Search for the cell housing the specified text and yield its [x, y] center coordinate. 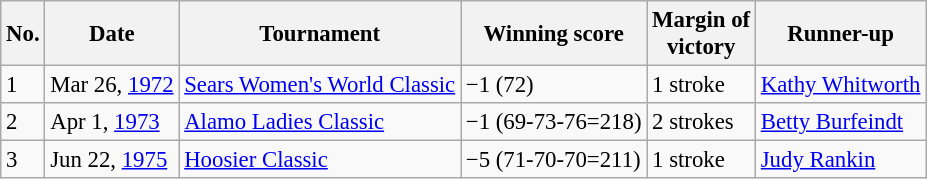
1 [23, 85]
Betty Burfeindt [840, 122]
Winning score [554, 34]
3 [23, 160]
Runner-up [840, 34]
2 strokes [702, 122]
Mar 26, 1972 [112, 85]
Date [112, 34]
Apr 1, 1973 [112, 122]
−1 (69-73-76=218) [554, 122]
Hoosier Classic [320, 160]
Alamo Ladies Classic [320, 122]
No. [23, 34]
Margin of victory [702, 34]
Jun 22, 1975 [112, 160]
Judy Rankin [840, 160]
−1 (72) [554, 85]
2 [23, 122]
Tournament [320, 34]
−5 (71-70-70=211) [554, 160]
Sears Women's World Classic [320, 85]
Kathy Whitworth [840, 85]
